Capture the cell that displays the provided text and extract its (x, y) central coordinate. 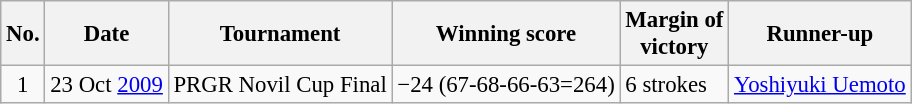
Tournament (280, 34)
Date (106, 34)
Winning score (506, 34)
No. (23, 34)
PRGR Novil Cup Final (280, 85)
6 strokes (674, 85)
Margin ofvictory (674, 34)
1 (23, 85)
Runner-up (820, 34)
−24 (67-68-66-63=264) (506, 85)
Yoshiyuki Uemoto (820, 85)
23 Oct 2009 (106, 85)
